Search for the cell housing the specified text and yield its (x, y) center coordinate. 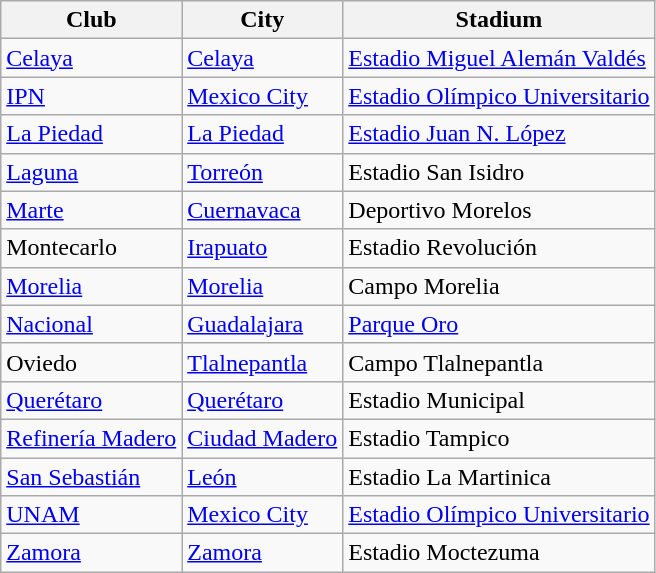
Estadio Municipal (499, 400)
Parque Oro (499, 324)
Deportivo Morelos (499, 210)
Guadalajara (262, 324)
San Sebastián (92, 477)
Estadio Moctezuma (499, 553)
Estadio Revolución (499, 248)
Marte (92, 210)
IPN (92, 96)
Nacional (92, 324)
Refinería Madero (92, 438)
Oviedo (92, 362)
UNAM (92, 515)
Club (92, 20)
Stadium (499, 20)
Irapuato (262, 248)
Cuernavaca (262, 210)
Estadio Miguel Alemán Valdés (499, 58)
Torreón (262, 172)
City (262, 20)
Estadio Tampico (499, 438)
León (262, 477)
Estadio La Martinica (499, 477)
Tlalnepantla (262, 362)
Ciudad Madero (262, 438)
Laguna (92, 172)
Montecarlo (92, 248)
Estadio San Isidro (499, 172)
Campo Tlalnepantla (499, 362)
Campo Morelia (499, 286)
Estadio Juan N. López (499, 134)
